Provide the (X, Y) coordinate of the cell's center where the given text is located.  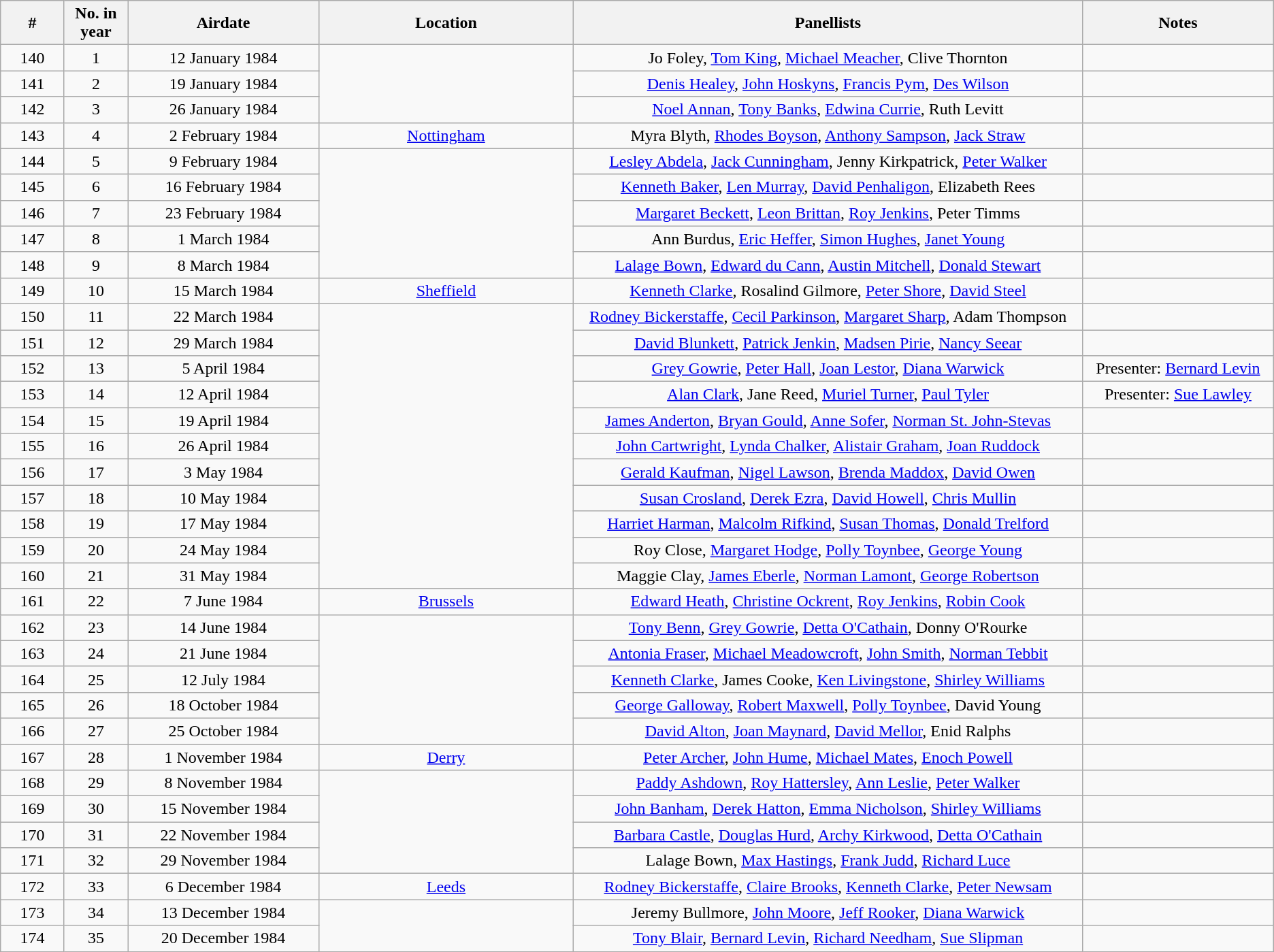
170 (33, 835)
152 (33, 369)
20 (96, 550)
25 October 1984 (223, 731)
13 December 1984 (223, 913)
10 (96, 291)
156 (33, 472)
159 (33, 550)
7 (96, 213)
14 June 1984 (223, 627)
6 (96, 187)
19 January 1984 (223, 84)
16 (96, 446)
158 (33, 524)
161 (33, 602)
19 (96, 524)
Grey Gowrie, Peter Hall, Joan Lestor, Diana Warwick (828, 369)
154 (33, 421)
Edward Heath, Christine Ockrent, Roy Jenkins, Robin Cook (828, 602)
Gerald Kaufman, Nigel Lawson, Brenda Maddox, David Owen (828, 472)
17 (96, 472)
6 December 1984 (223, 887)
Jo Foley, Tom King, Michael Meacher, Clive Thornton (828, 58)
Panellists (828, 23)
Location (446, 23)
171 (33, 861)
5 April 1984 (223, 369)
8 November 1984 (223, 783)
David Blunkett, Patrick Jenkin, Madsen Pirie, Nancy Seear (828, 342)
15 March 1984 (223, 291)
Rodney Bickerstaffe, Cecil Parkinson, Margaret Sharp, Adam Thompson (828, 316)
Tony Benn, Grey Gowrie, Detta O'Cathain, Donny O'Rourke (828, 627)
14 (96, 395)
174 (33, 938)
9 (96, 265)
150 (33, 316)
143 (33, 135)
21 June 1984 (223, 653)
Lalage Bown, Max Hastings, Frank Judd, Richard Luce (828, 861)
Noel Annan, Tony Banks, Edwina Currie, Ruth Levitt (828, 110)
26 January 1984 (223, 110)
149 (33, 291)
28 (96, 757)
16 February 1984 (223, 187)
22 November 1984 (223, 835)
3 (96, 110)
29 March 1984 (223, 342)
148 (33, 265)
1 March 1984 (223, 239)
147 (33, 239)
22 March 1984 (223, 316)
167 (33, 757)
Presenter: Sue Lawley (1179, 395)
25 (96, 679)
Lalage Bown, Edward du Cann, Austin Mitchell, Donald Stewart (828, 265)
11 (96, 316)
164 (33, 679)
151 (33, 342)
Kenneth Clarke, Rosalind Gilmore, Peter Shore, David Steel (828, 291)
Derry (446, 757)
Margaret Beckett, Leon Brittan, Roy Jenkins, Peter Timms (828, 213)
Jeremy Bullmore, John Moore, Jeff Rooker, Diana Warwick (828, 913)
12 January 1984 (223, 58)
3 May 1984 (223, 472)
Ann Burdus, Eric Heffer, Simon Hughes, Janet Young (828, 239)
13 (96, 369)
26 (96, 705)
145 (33, 187)
George Galloway, Robert Maxwell, Polly Toynbee, David Young (828, 705)
Denis Healey, John Hoskyns, Francis Pym, Des Wilson (828, 84)
9 February 1984 (223, 161)
Notes (1179, 23)
Alan Clark, Jane Reed, Muriel Turner, Paul Tyler (828, 395)
32 (96, 861)
Susan Crosland, Derek Ezra, David Howell, Chris Mullin (828, 498)
Kenneth Clarke, James Cooke, Ken Livingstone, Shirley Williams (828, 679)
No. in year (96, 23)
19 April 1984 (223, 421)
8 March 1984 (223, 265)
Presenter: Bernard Levin (1179, 369)
Paddy Ashdown, Roy Hattersley, Ann Leslie, Peter Walker (828, 783)
29 November 1984 (223, 861)
John Cartwright, Lynda Chalker, Alistair Graham, Joan Ruddock (828, 446)
15 November 1984 (223, 809)
Sheffield (446, 291)
18 (96, 498)
24 May 1984 (223, 550)
James Anderton, Bryan Gould, Anne Sofer, Norman St. John-Stevas (828, 421)
12 (96, 342)
166 (33, 731)
162 (33, 627)
12 July 1984 (223, 679)
155 (33, 446)
27 (96, 731)
23 February 1984 (223, 213)
141 (33, 84)
2 (96, 84)
Leeds (446, 887)
15 (96, 421)
20 December 1984 (223, 938)
140 (33, 58)
160 (33, 576)
Barbara Castle, Douglas Hurd, Archy Kirkwood, Detta O'Cathain (828, 835)
163 (33, 653)
31 (96, 835)
Antonia Fraser, Michael Meadowcroft, John Smith, Norman Tebbit (828, 653)
Lesley Abdela, Jack Cunningham, Jenny Kirkpatrick, Peter Walker (828, 161)
# (33, 23)
172 (33, 887)
144 (33, 161)
153 (33, 395)
169 (33, 809)
Harriet Harman, Malcolm Rifkind, Susan Thomas, Donald Trelford (828, 524)
146 (33, 213)
4 (96, 135)
Kenneth Baker, Len Murray, David Penhaligon, Elizabeth Rees (828, 187)
173 (33, 913)
2 February 1984 (223, 135)
31 May 1984 (223, 576)
23 (96, 627)
Nottingham (446, 135)
8 (96, 239)
33 (96, 887)
7 June 1984 (223, 602)
18 October 1984 (223, 705)
29 (96, 783)
Brussels (446, 602)
Tony Blair, Bernard Levin, Richard Needham, Sue Slipman (828, 938)
30 (96, 809)
5 (96, 161)
34 (96, 913)
Maggie Clay, James Eberle, Norman Lamont, George Robertson (828, 576)
168 (33, 783)
1 (96, 58)
Rodney Bickerstaffe, Claire Brooks, Kenneth Clarke, Peter Newsam (828, 887)
John Banham, Derek Hatton, Emma Nicholson, Shirley Williams (828, 809)
21 (96, 576)
22 (96, 602)
142 (33, 110)
Airdate (223, 23)
35 (96, 938)
157 (33, 498)
Roy Close, Margaret Hodge, Polly Toynbee, George Young (828, 550)
12 April 1984 (223, 395)
Peter Archer, John Hume, Michael Mates, Enoch Powell (828, 757)
Myra Blyth, Rhodes Boyson, Anthony Sampson, Jack Straw (828, 135)
24 (96, 653)
1 November 1984 (223, 757)
17 May 1984 (223, 524)
10 May 1984 (223, 498)
26 April 1984 (223, 446)
165 (33, 705)
David Alton, Joan Maynard, David Mellor, Enid Ralphs (828, 731)
